For the text-containing cell, return its midpoint in [X, Y] coordinate format. 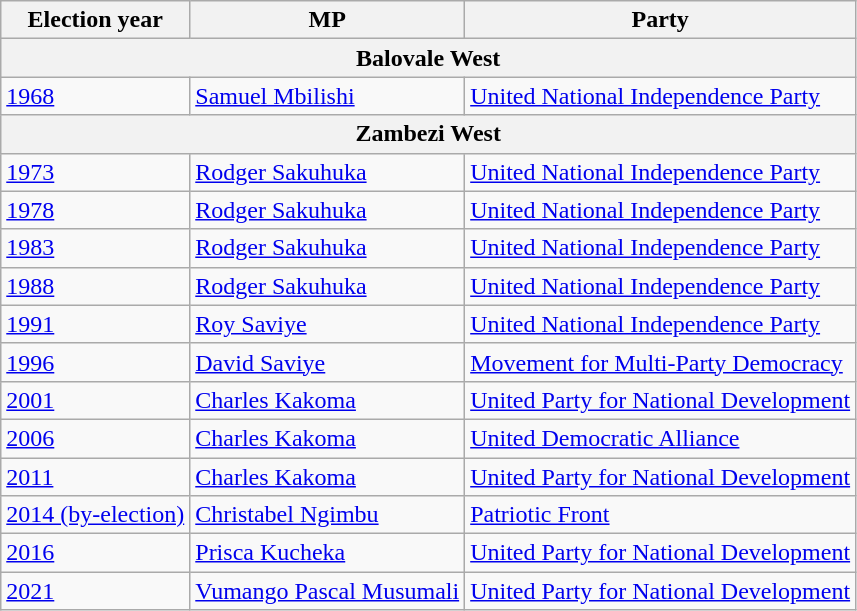
2016 [96, 553]
2021 [96, 591]
David Saviye [328, 362]
1968 [96, 96]
Patriotic Front [660, 515]
Samuel Mbilishi [328, 96]
Vumango Pascal Musumali [328, 591]
Party [660, 20]
Balovale West [428, 58]
1983 [96, 248]
1973 [96, 172]
Roy Saviye [328, 324]
United Democratic Alliance [660, 438]
Election year [96, 20]
2006 [96, 438]
1991 [96, 324]
2011 [96, 477]
2014 (by-election) [96, 515]
Movement for Multi-Party Democracy [660, 362]
Prisca Kucheka [328, 553]
2001 [96, 400]
1988 [96, 286]
MP [328, 20]
Zambezi West [428, 134]
1978 [96, 210]
Christabel Ngimbu [328, 515]
1996 [96, 362]
